Return [x, y] of the center of cell containing provided text 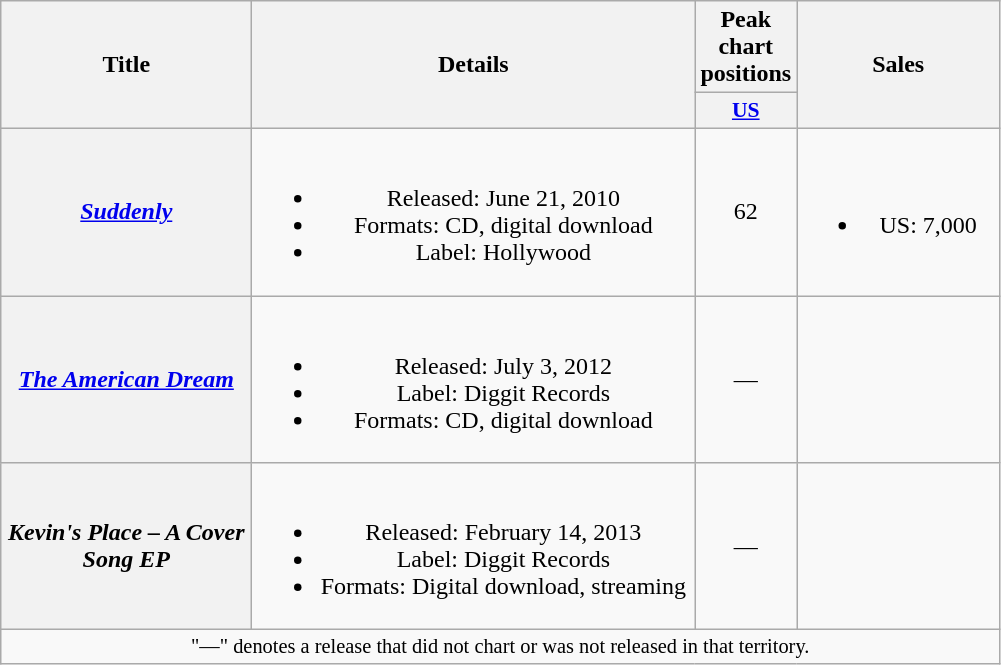
62 [746, 212]
Suddenly [126, 212]
Sales [898, 65]
US [746, 111]
Released: February 14, 2013Label: Diggit RecordsFormats: Digital download, streaming [474, 546]
Title [126, 65]
Released: June 21, 2010Formats: CD, digital downloadLabel: Hollywood [474, 212]
Kevin's Place – A Cover Song EP [126, 546]
US: 7,000 [898, 212]
"—" denotes a release that did not chart or was not released in that territory. [500, 647]
Peak chart positions [746, 47]
The American Dream [126, 380]
Released: July 3, 2012Label: Diggit RecordsFormats: CD, digital download [474, 380]
Details [474, 65]
